Provide the (x, y) coordinate of the cell's center where the given text is located.  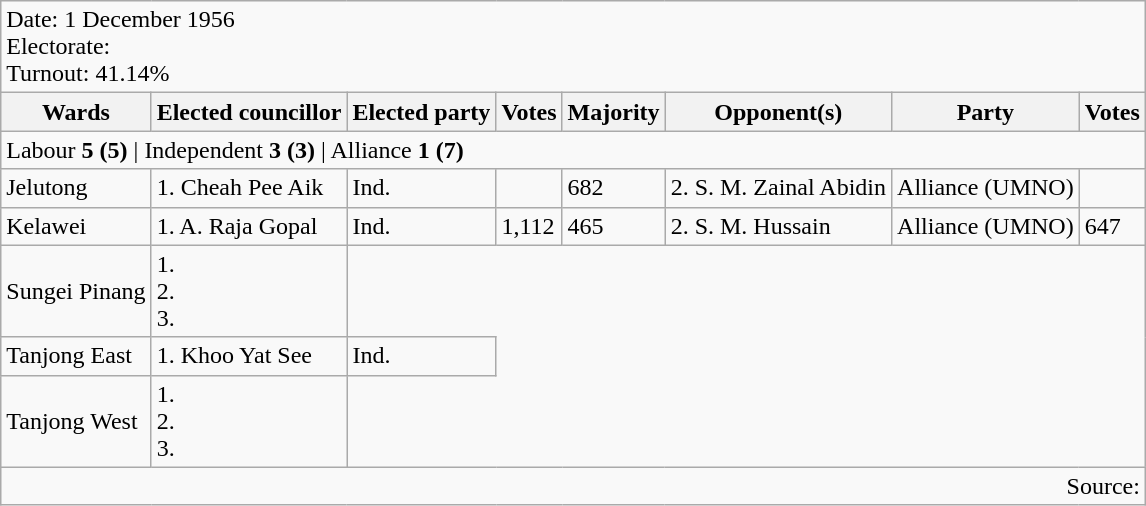
Elected councillor (249, 112)
Wards (76, 112)
Tanjong West (76, 421)
2. S. M. Hussain (778, 226)
Majority (614, 112)
1. A. Raja Gopal (249, 226)
1,112 (529, 226)
Party (986, 112)
Source: (574, 486)
Kelawei (76, 226)
465 (614, 226)
Tanjong East (76, 356)
Sungei Pinang (76, 291)
2. S. M. Zainal Abidin (778, 188)
Opponent(s) (778, 112)
647 (1112, 226)
Elected party (422, 112)
682 (614, 188)
1. Cheah Pee Aik (249, 188)
Date: 1 December 1956Electorate: Turnout: 41.14% (574, 47)
1. Khoo Yat See (249, 356)
Labour 5 (5) | Independent 3 (3) | Alliance 1 (7) (574, 150)
Jelutong (76, 188)
